Return the [x, y] coordinate for the center point of the cell that contains the specified text.  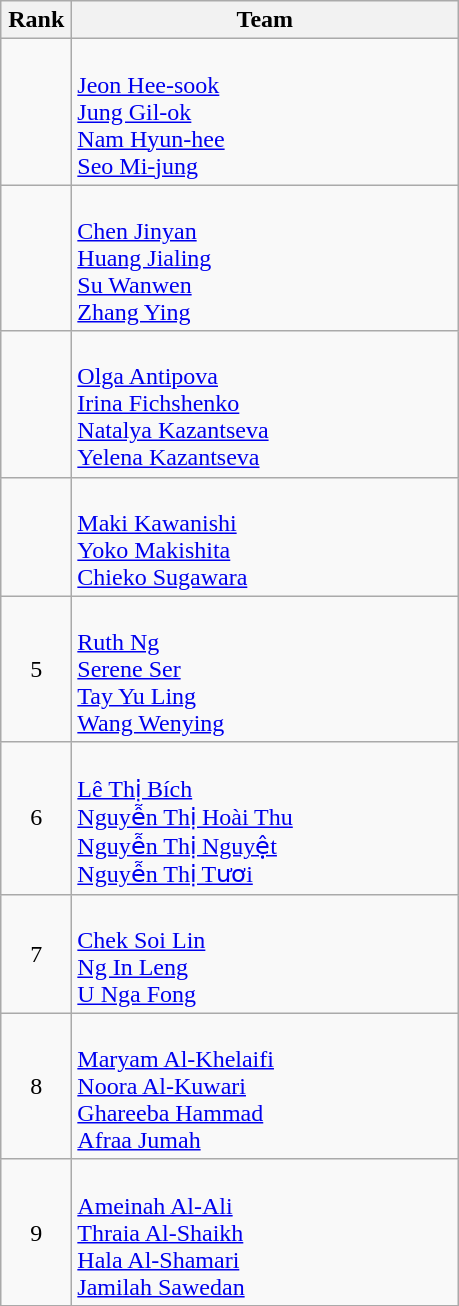
7 [36, 954]
Lê Thị BíchNguyễn Thị Hoài ThuNguyễn Thị NguyệtNguyễn Thị Tươi [265, 818]
8 [36, 1086]
Maryam Al-KhelaifiNoora Al-KuwariGhareeba HammadAfraa Jumah [265, 1086]
Olga AntipovaIrina FichshenkoNatalya Kazantseva Yelena Kazantseva [265, 404]
Ruth NgSerene SerTay Yu LingWang Wenying [265, 669]
Jeon Hee-sookJung Gil-okNam Hyun-heeSeo Mi-jung [265, 112]
Ameinah Al-AliThraia Al-ShaikhHala Al-ShamariJamilah Sawedan [265, 1232]
Team [265, 20]
5 [36, 669]
Chek Soi LinNg In LengU Nga Fong [265, 954]
Maki KawanishiYoko MakishitaChieko Sugawara [265, 536]
Chen JinyanHuang JialingSu WanwenZhang Ying [265, 258]
6 [36, 818]
9 [36, 1232]
Rank [36, 20]
